Detect which cell encompasses the target text, then output its [x, y] center coordinate. 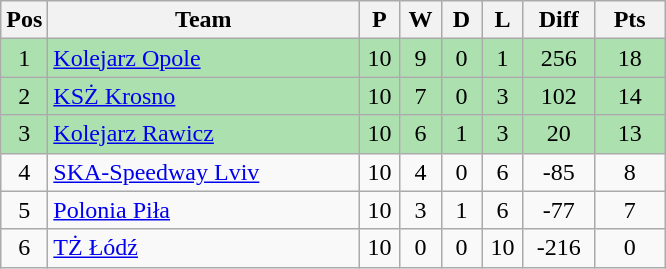
L [502, 20]
P [380, 20]
W [420, 20]
20 [558, 134]
D [462, 20]
Diff [558, 20]
13 [630, 134]
9 [420, 58]
Kolejarz Rawicz [204, 134]
Pts [630, 20]
Team [204, 20]
Polonia Piła [204, 210]
KSŻ Krosno [204, 96]
18 [630, 58]
5 [24, 210]
SKA-Speedway Lviv [204, 172]
Kolejarz Opole [204, 58]
2 [24, 96]
Pos [24, 20]
-85 [558, 172]
-77 [558, 210]
14 [630, 96]
8 [630, 172]
-216 [558, 248]
102 [558, 96]
256 [558, 58]
TŻ Łódź [204, 248]
